Capture the cell that displays the provided text and extract its (X, Y) central coordinate. 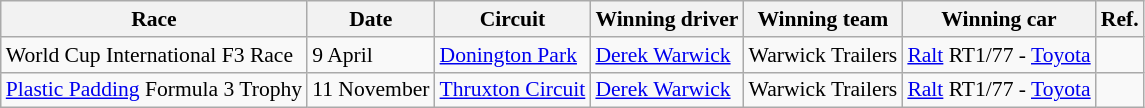
World Cup International F3 Race (154, 55)
Circuit (513, 19)
Ref. (1120, 19)
Date (370, 19)
Winning driver (666, 19)
Winning car (998, 19)
Winning team (822, 19)
Thruxton Circuit (513, 90)
Donington Park (513, 55)
Race (154, 19)
9 April (370, 55)
Plastic Padding Formula 3 Trophy (154, 90)
11 November (370, 90)
